Scan for the cell matching the given text and deliver its [X, Y] coordinate at center. 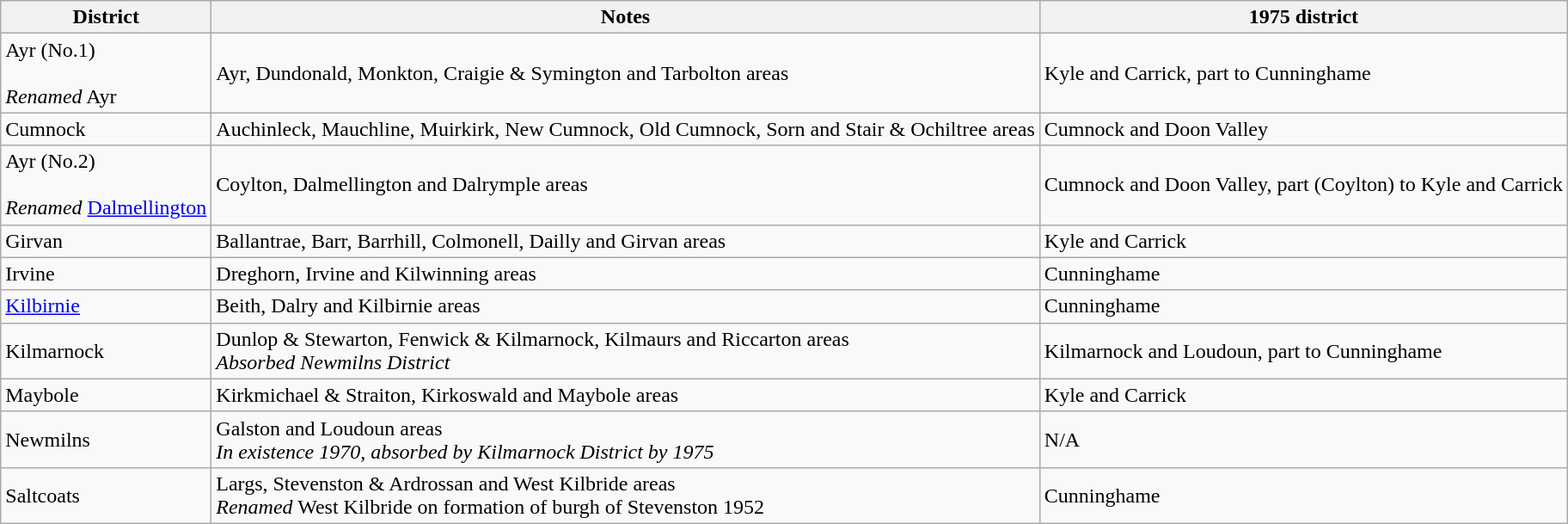
Cumnock and Doon Valley, part (Coylton) to Kyle and Carrick [1303, 185]
Kilmarnock [107, 351]
Galston and Loudoun areasIn existence 1970, absorbed by Kilmarnock District by 1975 [626, 439]
Kyle and Carrick, part to Cunninghame [1303, 73]
Ballantrae, Barr, Barrhill, Colmonell, Dailly and Girvan areas [626, 241]
Irvine [107, 274]
Cumnock and Doon Valley [1303, 129]
Coylton, Dalmellington and Dalrymple areas [626, 185]
Dreghorn, Irvine and Kilwinning areas [626, 274]
Ayr (No.1)Renamed Ayr [107, 73]
Auchinleck, Mauchline, Muirkirk, New Cumnock, Old Cumnock, Sorn and Stair & Ochiltree areas [626, 129]
Ayr (No.2)Renamed Dalmellington [107, 185]
Ayr, Dundonald, Monkton, Craigie & Symington and Tarbolton areas [626, 73]
Girvan [107, 241]
Saltcoats [107, 496]
N/A [1303, 439]
1975 district [1303, 17]
Notes [626, 17]
District [107, 17]
Kirkmichael & Straiton, Kirkoswald and Maybole areas [626, 395]
Kilmarnock and Loudoun, part to Cunninghame [1303, 351]
Dunlop & Stewarton, Fenwick & Kilmarnock, Kilmaurs and Riccarton areasAbsorbed Newmilns District [626, 351]
Largs, Stevenston & Ardrossan and West Kilbride areasRenamed West Kilbride on formation of burgh of Stevenston 1952 [626, 496]
Cumnock [107, 129]
Newmilns [107, 439]
Maybole [107, 395]
Beith, Dalry and Kilbirnie areas [626, 306]
Kilbirnie [107, 306]
